Determine the [X, Y] coordinate at the center of the cell enclosing the given text.  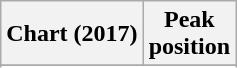
Chart (2017) [72, 34]
Peakposition [189, 34]
